Return the [x, y] coordinate for the center point of the cell that contains the specified text.  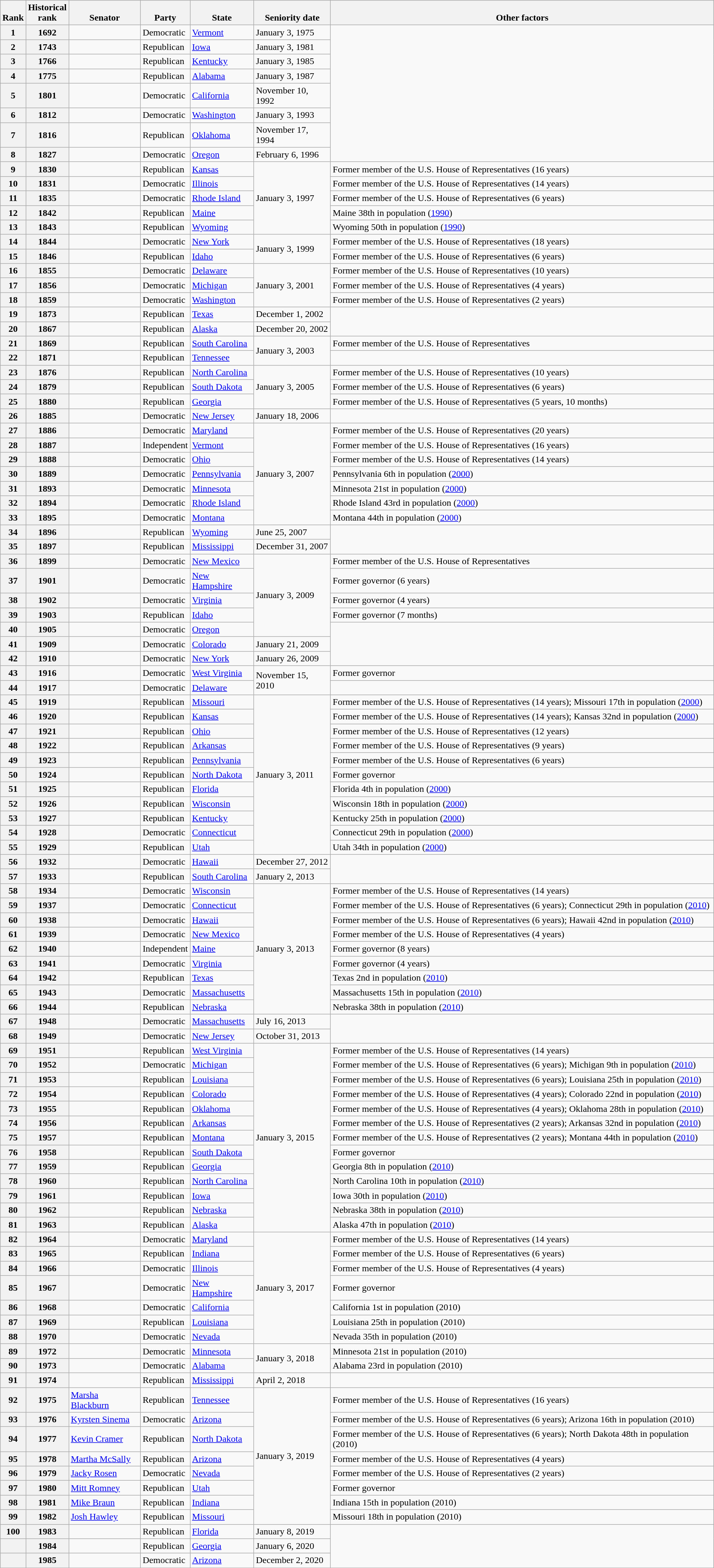
January 3, 1981 [292, 47]
Iowa 30th in population (2010) [522, 1196]
27 [13, 430]
1943 [47, 992]
8 [13, 154]
1889 [47, 474]
Historicalrank [47, 13]
January 8, 2019 [292, 1531]
98 [13, 1502]
1979 [47, 1473]
California 1st in population (2010) [522, 1307]
1859 [47, 300]
15 [13, 256]
Former member of the U.S. House of Representatives (2 years); Montana 44th in population (2010) [522, 1137]
1869 [47, 343]
1967 [47, 1288]
63 [13, 963]
1961 [47, 1196]
1831 [47, 183]
88 [13, 1336]
21 [13, 343]
1976 [47, 1420]
1925 [47, 789]
January 3, 1987 [292, 76]
19 [13, 314]
Kentucky 25th in population (2000) [522, 818]
1939 [47, 934]
71 [13, 1079]
92 [13, 1400]
12 [13, 212]
Former member of the U.S. House of Representatives (5 years, 10 months) [522, 401]
1964 [47, 1239]
83 [13, 1254]
49 [13, 760]
80 [13, 1210]
January 2, 2013 [292, 876]
39 [13, 615]
1968 [47, 1307]
1929 [47, 847]
93 [13, 1420]
18 [13, 300]
July 16, 2013 [292, 1021]
97 [13, 1488]
January 3, 1975 [292, 32]
57 [13, 876]
Former member of the U.S. House of Representatives (2 years); Arkansas 32nd in population (2010) [522, 1123]
1955 [47, 1108]
January 3, 1993 [292, 115]
31 [13, 489]
Montana 44th in population (2000) [522, 518]
Wyoming 50th in population (1990) [522, 227]
January 3, 2001 [292, 285]
Utah 34th in population (2000) [522, 847]
14 [13, 242]
Former member of the U.S. House of Representatives (6 years); Hawaii 42nd in population (2010) [522, 920]
1984 [47, 1546]
1920 [47, 717]
86 [13, 1307]
68 [13, 1036]
Pennsylvania 6th in population (2000) [522, 474]
1985 [47, 1560]
28 [13, 445]
State [222, 13]
1949 [47, 1036]
1910 [47, 658]
January 3, 1997 [292, 198]
34 [13, 532]
1957 [47, 1137]
29 [13, 460]
Former member of the U.S. House of Representatives (4 years); Colorado 22nd in population (2010) [522, 1094]
1924 [47, 775]
January 3, 2018 [292, 1358]
Maine 38th in population (1990) [522, 212]
Alaska 47th in population (2010) [522, 1225]
58 [13, 891]
33 [13, 518]
84 [13, 1268]
52 [13, 804]
1973 [47, 1365]
60 [13, 920]
Louisiana 25th in population (2010) [522, 1322]
7 [13, 135]
January 3, 2007 [292, 474]
59 [13, 905]
February 6, 1996 [292, 154]
1919 [47, 702]
26 [13, 416]
1977 [47, 1439]
January 3, 2015 [292, 1137]
Massachusetts 15th in population (2010) [522, 992]
1855 [47, 271]
23 [13, 372]
1952 [47, 1065]
Former governor (8 years) [522, 949]
Missouri 18th in population (2010) [522, 1517]
22 [13, 358]
53 [13, 818]
42 [13, 658]
1921 [47, 731]
1856 [47, 285]
December 1, 2002 [292, 314]
1972 [47, 1351]
Minnesota 21st in population (2010) [522, 1351]
Senator [105, 13]
16 [13, 271]
Connecticut 29th in population (2000) [522, 833]
Mike Braun [105, 1502]
10 [13, 183]
Alabama 23rd in population (2010) [522, 1365]
Josh Hawley [105, 1517]
55 [13, 847]
Wisconsin 18th in population (2000) [522, 804]
1978 [47, 1459]
1938 [47, 920]
Nevada 35th in population (2010) [522, 1336]
January 3, 2013 [292, 949]
Former member of the U.S. House of Representatives (18 years) [522, 242]
1940 [47, 949]
96 [13, 1473]
1962 [47, 1210]
99 [13, 1517]
91 [13, 1380]
Former member of the U.S. House of Representatives (9 years) [522, 746]
1982 [47, 1517]
Minnesota 21st in population (2000) [522, 489]
1827 [47, 154]
44 [13, 688]
74 [13, 1123]
Former member of the U.S. House of Representatives (6 years); North Dakota 48th in population (2010) [522, 1439]
73 [13, 1108]
1916 [47, 673]
January 3, 1999 [292, 249]
1844 [47, 242]
67 [13, 1021]
1871 [47, 358]
62 [13, 949]
Kyrsten Sinema [105, 1420]
89 [13, 1351]
Former member of the U.S. House of Representatives (6 years); Connecticut 29th in population (2010) [522, 905]
79 [13, 1196]
1867 [47, 329]
Former member of the U.S. House of Representatives (14 years); Missouri 17th in population (2000) [522, 702]
January 3, 2009 [292, 595]
5 [13, 95]
1901 [47, 581]
November 10, 1992 [292, 95]
1934 [47, 891]
January 3, 1985 [292, 61]
1909 [47, 644]
1975 [47, 1400]
January 26, 2009 [292, 658]
January 3, 2017 [292, 1288]
Former member of the U.S. House of Representatives (20 years) [522, 430]
65 [13, 992]
June 25, 2007 [292, 532]
1886 [47, 430]
46 [13, 717]
January 3, 2005 [292, 387]
1926 [47, 804]
100 [13, 1531]
January 18, 2006 [292, 416]
1894 [47, 503]
1893 [47, 489]
1944 [47, 1007]
Rhode Island 43rd in population (2000) [522, 503]
1951 [47, 1050]
Mitt Romney [105, 1488]
41 [13, 644]
Former governor (7 months) [522, 615]
1959 [47, 1167]
December 20, 2002 [292, 329]
1966 [47, 1268]
1830 [47, 169]
64 [13, 978]
56 [13, 862]
October 31, 2013 [292, 1036]
January 6, 2020 [292, 1546]
37 [13, 581]
72 [13, 1094]
Former member of the U.S. House of Representatives (14 years); Kansas 32nd in population (2000) [522, 717]
77 [13, 1167]
43 [13, 673]
20 [13, 329]
December 27, 2012 [292, 862]
Former member of the U.S. House of Representatives (6 years); Michigan 9th in population (2010) [522, 1065]
1903 [47, 615]
1974 [47, 1380]
40 [13, 629]
1879 [47, 387]
1835 [47, 198]
1983 [47, 1531]
3 [13, 61]
35 [13, 547]
Marsha Blackburn [105, 1400]
1953 [47, 1079]
1897 [47, 547]
1917 [47, 688]
87 [13, 1322]
January 3, 2003 [292, 351]
94 [13, 1439]
Martha McSally [105, 1459]
1895 [47, 518]
48 [13, 746]
January 21, 2009 [292, 644]
1902 [47, 600]
24 [13, 387]
90 [13, 1365]
1954 [47, 1094]
1876 [47, 372]
25 [13, 401]
54 [13, 833]
1981 [47, 1502]
1969 [47, 1322]
1958 [47, 1152]
Other factors [522, 13]
1970 [47, 1336]
13 [13, 227]
1956 [47, 1123]
1801 [47, 95]
1922 [47, 746]
1896 [47, 532]
51 [13, 789]
Former member of the U.S. House of Representatives (6 years); Arizona 16th in population (2010) [522, 1420]
1960 [47, 1181]
1 [13, 32]
1842 [47, 212]
1885 [47, 416]
1887 [47, 445]
70 [13, 1065]
38 [13, 600]
11 [13, 198]
32 [13, 503]
1965 [47, 1254]
1743 [47, 47]
North Carolina 10th in population (2010) [522, 1181]
1775 [47, 76]
January 3, 2011 [292, 775]
Former member of the U.S. House of Representatives (4 years); Oklahoma 28th in population (2010) [522, 1108]
1927 [47, 818]
6 [13, 115]
January 3, 2019 [292, 1456]
Former governor (6 years) [522, 581]
December 2, 2020 [292, 1560]
45 [13, 702]
1873 [47, 314]
Jacky Rosen [105, 1473]
Florida 4th in population (2000) [522, 789]
9 [13, 169]
1980 [47, 1488]
Indiana 15th in population (2010) [522, 1502]
82 [13, 1239]
1899 [47, 561]
Georgia 8th in population (2010) [522, 1167]
1812 [47, 115]
61 [13, 934]
17 [13, 285]
1846 [47, 256]
November 17, 1994 [292, 135]
Former member of the U.S. House of Representatives (6 years); Louisiana 25th in population (2010) [522, 1079]
Kevin Cramer [105, 1439]
1941 [47, 963]
April 2, 2018 [292, 1380]
Texas 2nd in population (2010) [522, 978]
1843 [47, 227]
1933 [47, 876]
Former member of the U.S. House of Representatives (12 years) [522, 731]
1692 [47, 32]
1942 [47, 978]
1923 [47, 760]
December 31, 2007 [292, 547]
69 [13, 1050]
4 [13, 76]
1932 [47, 862]
2 [13, 47]
66 [13, 1007]
36 [13, 561]
76 [13, 1152]
1880 [47, 401]
1905 [47, 629]
47 [13, 731]
50 [13, 775]
78 [13, 1181]
30 [13, 474]
81 [13, 1225]
85 [13, 1288]
1766 [47, 61]
Seniority date [292, 13]
Party [165, 13]
1937 [47, 905]
75 [13, 1137]
1816 [47, 135]
1888 [47, 460]
1948 [47, 1021]
Rank [13, 13]
1928 [47, 833]
1963 [47, 1225]
November 15, 2010 [292, 680]
95 [13, 1459]
